Extract the [X, Y] coordinate from the center of the cell holding the provided text.  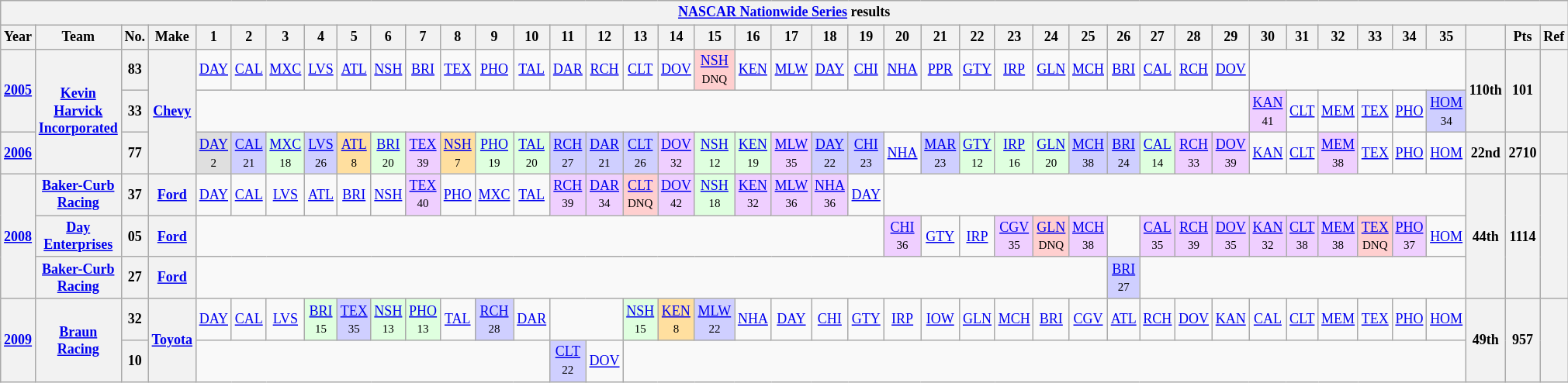
49th [1485, 340]
PPR [940, 70]
957 [1522, 340]
ATL8 [354, 153]
22 [978, 37]
101 [1522, 90]
110th [1485, 90]
1114 [1522, 236]
1 [213, 37]
16 [753, 37]
KAN41 [1268, 112]
CGV35 [1014, 236]
DAY2 [213, 153]
2005 [19, 90]
77 [135, 153]
MLW36 [791, 195]
21 [940, 37]
IRP16 [1014, 153]
Chevy [172, 112]
MLW35 [791, 153]
35 [1446, 37]
NSH12 [714, 153]
20 [902, 37]
MLW [791, 70]
6 [388, 37]
GTY12 [978, 153]
BRI27 [1123, 278]
TEX40 [424, 195]
2006 [19, 153]
IOW [940, 319]
Team [78, 37]
2009 [19, 340]
CLTDNQ [641, 195]
HOM34 [1446, 112]
RCH28 [494, 319]
Make [172, 37]
11 [568, 37]
28 [1194, 37]
17 [791, 37]
TEX35 [354, 319]
83 [135, 70]
Kevin Harvick Incorporated [78, 112]
NASCAR Nationwide Series results [784, 12]
NSH13 [388, 319]
NSHDNQ [714, 70]
KEN [753, 70]
12 [604, 37]
CGV [1089, 319]
5 [354, 37]
LVS26 [321, 153]
31 [1302, 37]
CLT38 [1302, 236]
CLT22 [568, 361]
9 [494, 37]
PHO19 [494, 153]
13 [641, 37]
BRI20 [388, 153]
CLT26 [641, 153]
18 [830, 37]
24 [1051, 37]
KEN32 [753, 195]
23 [1014, 37]
25 [1089, 37]
GLN20 [1051, 153]
29 [1231, 37]
30 [1268, 37]
8 [458, 37]
2 [248, 37]
DAY22 [830, 153]
19 [866, 37]
NSH18 [714, 195]
MLW22 [714, 319]
No. [135, 37]
34 [1409, 37]
CAL35 [1158, 236]
KEN8 [677, 319]
TEXDNQ [1375, 236]
KAN32 [1268, 236]
DAR34 [604, 195]
PHO37 [1409, 236]
CHI23 [866, 153]
7 [424, 37]
3 [286, 37]
26 [1123, 37]
NHA36 [830, 195]
2008 [19, 236]
DAR21 [604, 153]
RCH33 [1194, 153]
44th [1485, 236]
DOV39 [1231, 153]
14 [677, 37]
Year [19, 37]
BRI15 [321, 319]
Ref [1554, 37]
RCH27 [568, 153]
37 [135, 195]
2710 [1522, 153]
4 [321, 37]
NSH7 [458, 153]
PHO13 [424, 319]
TEX39 [424, 153]
CHI36 [902, 236]
DOV35 [1231, 236]
DOV42 [677, 195]
MXC18 [286, 153]
NSH15 [641, 319]
Braun Racing [78, 340]
GLNDNQ [1051, 236]
DOV32 [677, 153]
05 [135, 236]
TAL20 [532, 153]
Pts [1522, 37]
MAR23 [940, 153]
BRI24 [1123, 153]
15 [714, 37]
CAL21 [248, 153]
CAL14 [1158, 153]
KEN19 [753, 153]
Day Enterprises [78, 236]
Toyota [172, 340]
22nd [1485, 153]
